From the cell containing the given text, extract its center point as [x, y] coordinate. 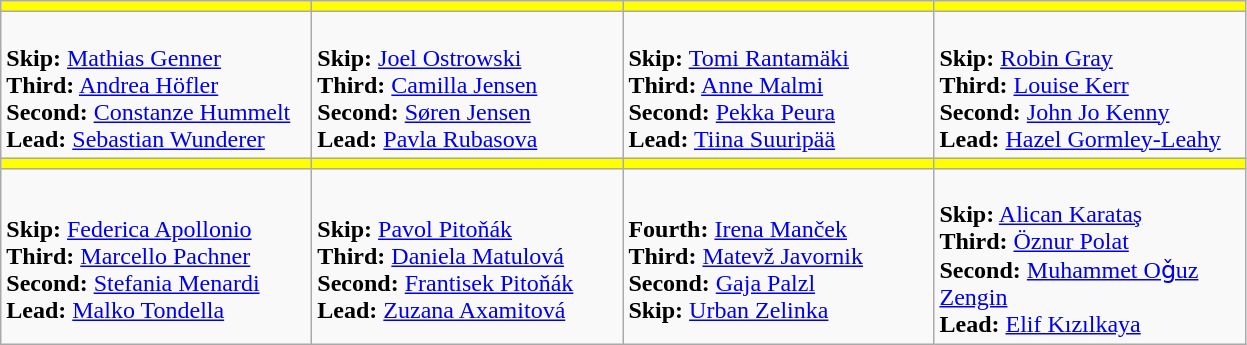
Skip: Robin Gray Third: Louise Kerr Second: John Jo Kenny Lead: Hazel Gormley-Leahy [1090, 85]
Skip: Mathias Genner Third: Andrea Höfler Second: Constanze Hummelt Lead: Sebastian Wunderer [156, 85]
Skip: Pavol Pitoňák Third: Daniela Matulová Second: Frantisek Pitoňák Lead: Zuzana Axamitová [468, 256]
Skip: Joel Ostrowski Third: Camilla Jensen Second: Søren Jensen Lead: Pavla Rubasova [468, 85]
Skip: Tomi Rantamäki Third: Anne Malmi Second: Pekka Peura Lead: Tiina Suuripää [778, 85]
Skip: Federica Apollonio Third: Marcello Pachner Second: Stefania Menardi Lead: Malko Tondella [156, 256]
Skip: Alican Karataş Third: Öznur Polat Second: Muhammet Oǧuz Zengin Lead: Elif Kızılkaya [1090, 256]
Fourth: Irena Manček Third: Matevž Javornik Second: Gaja Palzl Skip: Urban Zelinka [778, 256]
